Determine the (X, Y) coordinate at the center of the cell enclosing the given text.  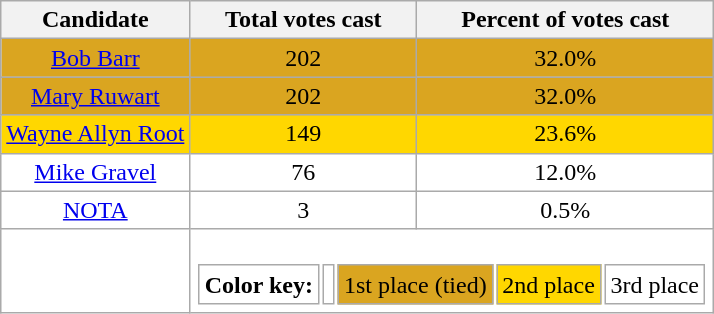
Total votes cast (304, 20)
Wayne Allyn Root (96, 134)
76 (304, 172)
Mike Gravel (96, 172)
12.0% (566, 172)
Candidate (96, 20)
1st place (tied) (416, 285)
Mary Ruwart (96, 96)
0.5% (566, 210)
NOTA (96, 210)
Color key: (258, 285)
Bob Barr (96, 58)
23.6% (566, 134)
Color key: 1st place (tied) 2nd place 3rd place (452, 271)
3 (304, 210)
2nd place (548, 285)
Percent of votes cast (566, 20)
149 (304, 134)
3rd place (654, 285)
